Extract the (x, y) coordinate from the center of the cell holding the provided text.  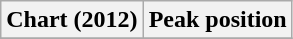
Peak position (218, 20)
Chart (2012) (72, 20)
